Return (X, Y) of the center of cell containing provided text 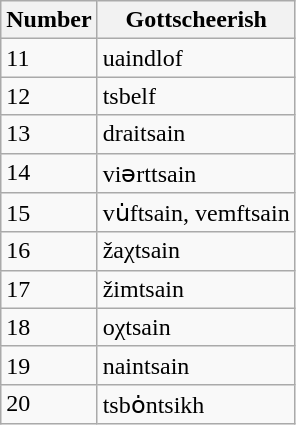
uaindlof (196, 58)
13 (49, 134)
draitsain (196, 134)
19 (49, 365)
16 (49, 251)
žimtsain (196, 289)
vu̇ftsain, vemftsain (196, 213)
14 (49, 173)
viərttsain (196, 173)
Gottscheerish (196, 20)
žaχtsain (196, 251)
11 (49, 58)
tsbelf (196, 96)
17 (49, 289)
18 (49, 327)
naintsain (196, 365)
12 (49, 96)
20 (49, 404)
oχtsain (196, 327)
tsbȯntsikh (196, 404)
15 (49, 213)
Number (49, 20)
